Capture the cell that displays the provided text and extract its [x, y] central coordinate. 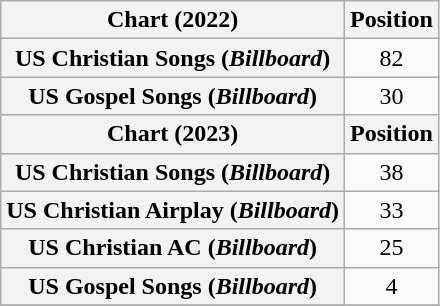
25 [392, 248]
Chart (2022) [173, 20]
4 [392, 286]
33 [392, 210]
38 [392, 172]
30 [392, 96]
Chart (2023) [173, 134]
82 [392, 58]
US Christian AC (Billboard) [173, 248]
US Christian Airplay (Billboard) [173, 210]
